Provide the [x, y] coordinate of the cell's center where the given text is located.  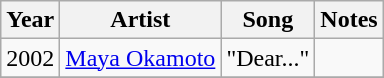
Song [268, 20]
Maya Okamoto [140, 58]
"Dear..." [268, 58]
2002 [30, 58]
Artist [140, 20]
Year [30, 20]
Notes [349, 20]
